Identify which cell holds the provided text, then report its (x, y) central coordinate. 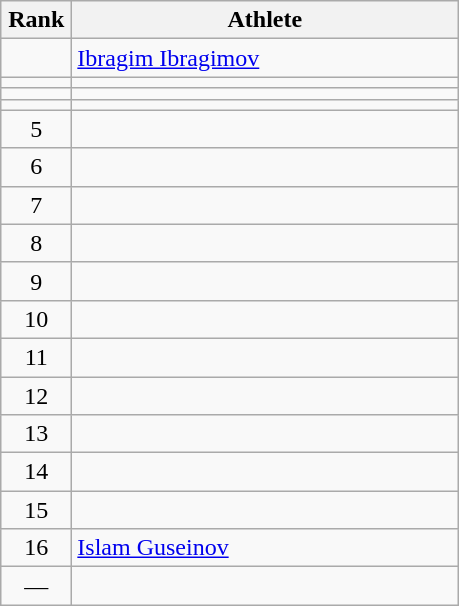
11 (36, 357)
16 (36, 548)
9 (36, 281)
15 (36, 510)
Ibragim Ibragimov (265, 58)
— (36, 586)
Islam Guseinov (265, 548)
Rank (36, 20)
5 (36, 129)
13 (36, 434)
6 (36, 167)
14 (36, 472)
Athlete (265, 20)
8 (36, 243)
7 (36, 205)
12 (36, 395)
10 (36, 319)
